Capture the cell that displays the provided text and extract its (X, Y) central coordinate. 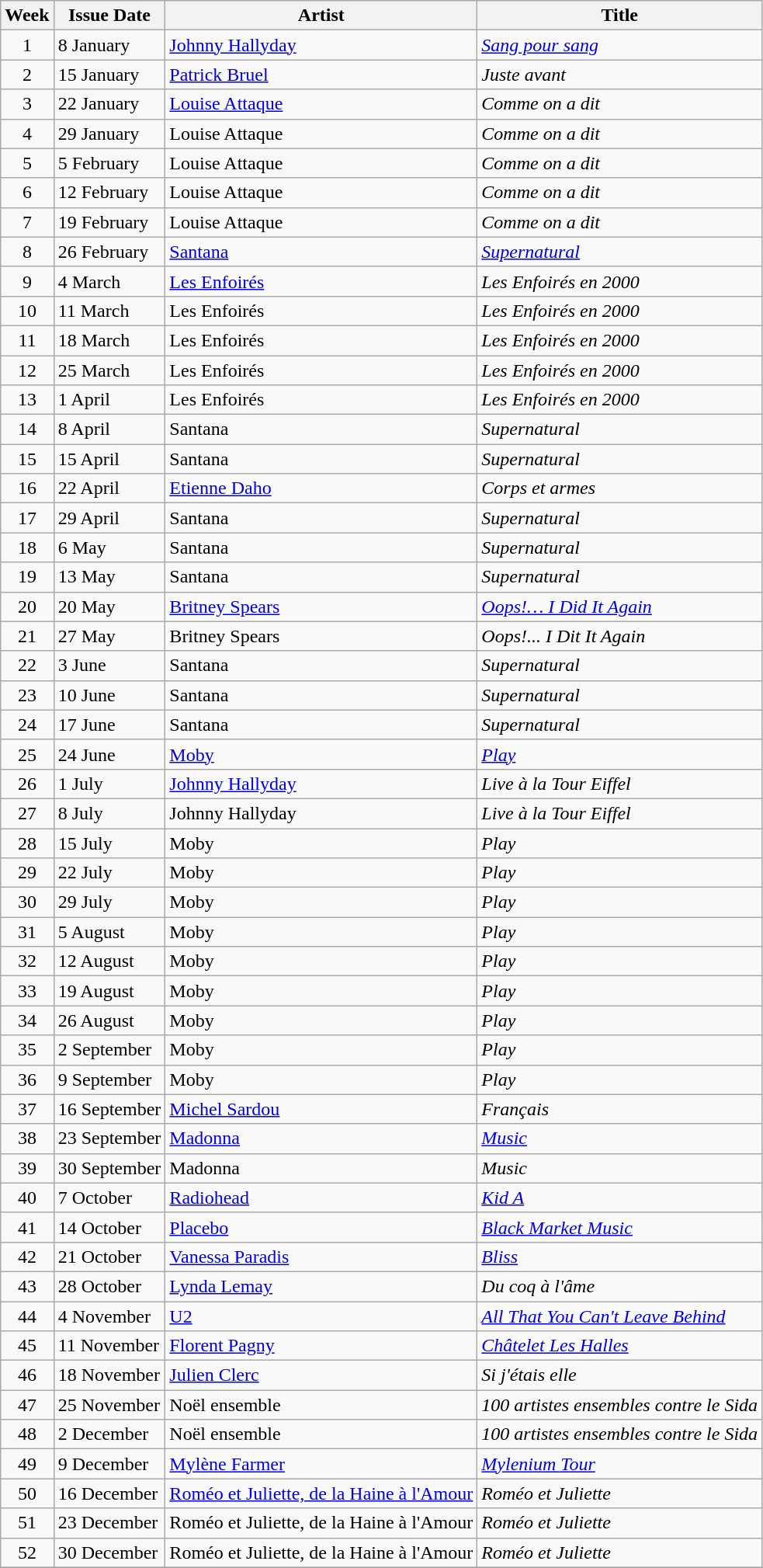
52 (27, 1552)
15 April (109, 459)
15 (27, 459)
25 March (109, 370)
29 January (109, 134)
18 March (109, 340)
23 (27, 695)
22 July (109, 873)
Lynda Lemay (321, 1286)
1 (27, 45)
24 (27, 725)
25 (27, 754)
2 December (109, 1434)
39 (27, 1168)
30 December (109, 1552)
All That You Can't Leave Behind (619, 1316)
35 (27, 1050)
31 (27, 932)
20 (27, 607)
22 (27, 666)
51 (27, 1523)
13 (27, 400)
Black Market Music (619, 1227)
6 (27, 193)
19 February (109, 222)
1 April (109, 400)
48 (27, 1434)
19 August (109, 991)
3 (27, 104)
11 March (109, 311)
Michel Sardou (321, 1109)
Kid A (619, 1198)
36 (27, 1080)
Sang pour sang (619, 45)
9 September (109, 1080)
12 August (109, 961)
23 September (109, 1139)
Bliss (619, 1257)
Mylenium Tour (619, 1464)
37 (27, 1109)
38 (27, 1139)
23 December (109, 1523)
17 June (109, 725)
30 September (109, 1168)
17 (27, 518)
3 June (109, 666)
12 February (109, 193)
Week (27, 16)
Etienne Daho (321, 488)
Oops!... I Dit It Again (619, 636)
41 (27, 1227)
Julien Clerc (321, 1375)
44 (27, 1316)
49 (27, 1464)
29 April (109, 518)
Issue Date (109, 16)
8 July (109, 813)
Radiohead (321, 1198)
16 (27, 488)
15 January (109, 75)
26 (27, 784)
29 July (109, 902)
Artist (321, 16)
U2 (321, 1316)
45 (27, 1346)
10 June (109, 695)
6 May (109, 548)
4 November (109, 1316)
28 October (109, 1286)
Oops!… I Did It Again (619, 607)
19 (27, 577)
Mylène Farmer (321, 1464)
21 (27, 636)
Du coq à l'âme (619, 1286)
1 July (109, 784)
18 November (109, 1375)
16 December (109, 1493)
26 August (109, 1020)
26 February (109, 252)
24 June (109, 754)
20 May (109, 607)
34 (27, 1020)
32 (27, 961)
25 November (109, 1405)
Juste avant (619, 75)
2 (27, 75)
7 October (109, 1198)
47 (27, 1405)
Placebo (321, 1227)
16 September (109, 1109)
9 December (109, 1464)
30 (27, 902)
Si j'étais elle (619, 1375)
8 (27, 252)
Florent Pagny (321, 1346)
11 (27, 340)
Français (619, 1109)
Châtelet Les Halles (619, 1346)
11 November (109, 1346)
27 (27, 813)
50 (27, 1493)
46 (27, 1375)
18 (27, 548)
15 July (109, 843)
Corps et armes (619, 488)
29 (27, 873)
9 (27, 281)
8 January (109, 45)
5 (27, 163)
5 February (109, 163)
8 April (109, 429)
43 (27, 1286)
4 March (109, 281)
4 (27, 134)
28 (27, 843)
5 August (109, 932)
40 (27, 1198)
27 May (109, 636)
Title (619, 16)
22 January (109, 104)
22 April (109, 488)
21 October (109, 1257)
Patrick Bruel (321, 75)
Vanessa Paradis (321, 1257)
42 (27, 1257)
10 (27, 311)
33 (27, 991)
14 (27, 429)
7 (27, 222)
12 (27, 370)
2 September (109, 1050)
13 May (109, 577)
14 October (109, 1227)
